Detect which cell encompasses the target text, then output its [X, Y] center coordinate. 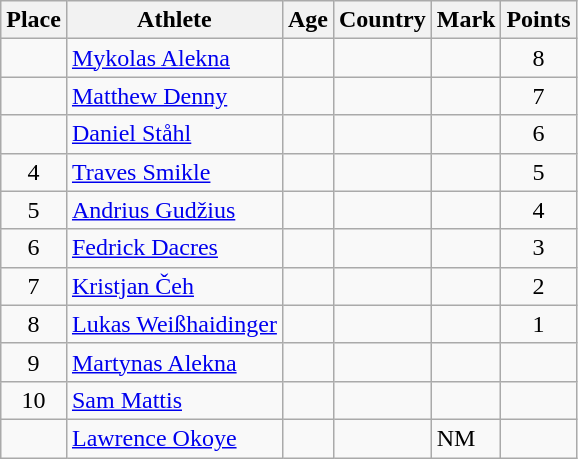
Sam Mattis [174, 400]
Mykolas Alekna [174, 58]
Kristjan Čeh [174, 286]
Fedrick Dacres [174, 248]
Matthew Denny [174, 96]
10 [34, 400]
Place [34, 20]
Martynas Alekna [174, 362]
NM [466, 438]
Athlete [174, 20]
Traves Smikle [174, 172]
Lukas Weißhaidinger [174, 324]
Daniel Ståhl [174, 134]
1 [538, 324]
Country [382, 20]
9 [34, 362]
2 [538, 286]
Lawrence Okoye [174, 438]
Mark [466, 20]
Andrius Gudžius [174, 210]
Points [538, 20]
Age [308, 20]
3 [538, 248]
